Identify which cell holds the provided text, then report its [X, Y] central coordinate. 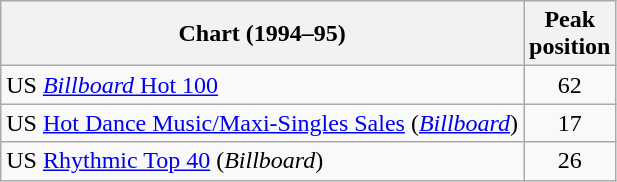
62 [570, 85]
US Billboard Hot 100 [262, 85]
US Rhythmic Top 40 (Billboard) [262, 161]
Peakposition [570, 34]
US Hot Dance Music/Maxi-Singles Sales (Billboard) [262, 123]
Chart (1994–95) [262, 34]
26 [570, 161]
17 [570, 123]
